Locate the cell with the specified text and output its [x, y] center coordinate. 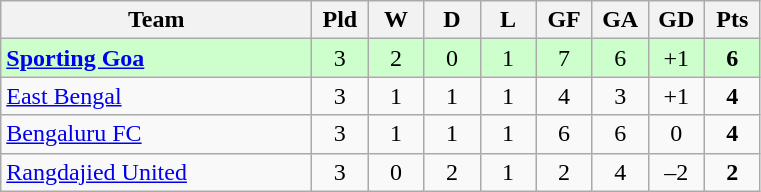
GF [564, 20]
East Bengal [156, 96]
Bengaluru FC [156, 134]
Pts [732, 20]
Team [156, 20]
7 [564, 58]
Rangdajied United [156, 172]
–2 [676, 172]
L [508, 20]
Pld [340, 20]
W [396, 20]
GA [620, 20]
Sporting Goa [156, 58]
D [452, 20]
GD [676, 20]
